Scan for the cell matching the given text and deliver its [X, Y] coordinate at center. 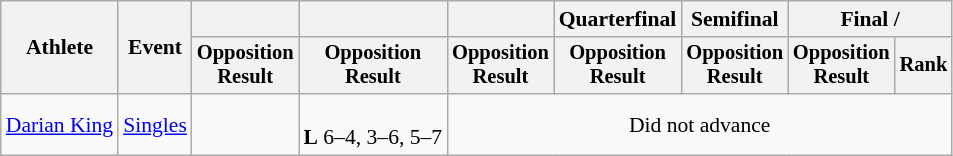
Athlete [60, 48]
Final / [870, 19]
Semifinal [734, 19]
Singles [155, 124]
Did not advance [700, 124]
Darian King [60, 124]
Rank [924, 66]
Event [155, 48]
Quarterfinal [618, 19]
L 6–4, 3–6, 5–7 [372, 124]
